Extract the (x, y) coordinate from the center of the cell holding the provided text.  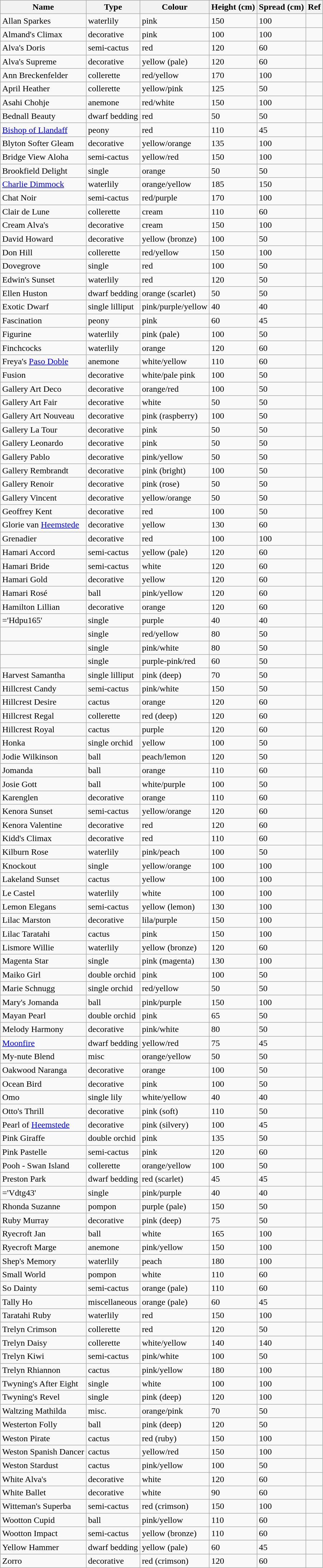
Kidd's Climax (43, 839)
Ruby Murray (43, 1220)
white/pale pink (175, 375)
purple (pale) (175, 1206)
Wootton Cupid (43, 1520)
Exotic Dwarf (43, 307)
Colour (175, 7)
Hamari Rosé (43, 593)
Gallery Art Fair (43, 402)
Knockout (43, 866)
Trelyn Daisy (43, 1343)
April Heather (43, 89)
Pink Pastelle (43, 1152)
Ryecroft Marge (43, 1247)
misc. (113, 1411)
Fascination (43, 320)
purple-pink/red (175, 661)
Glorie van Heemstede (43, 525)
Dovegrove (43, 266)
Honka (43, 743)
Hamari Gold (43, 579)
Pink Giraffe (43, 1138)
Waltzing Mathilda (43, 1411)
Le Castel (43, 893)
Allan Sparkes (43, 21)
Moonfire (43, 1043)
orange (scarlet) (175, 293)
red (deep) (175, 716)
red/white (175, 102)
125 (233, 89)
Weston Stardust (43, 1465)
Maiko Girl (43, 975)
90 (233, 1493)
Ann Breckenfelder (43, 75)
Gallery Vincent (43, 498)
Alva's Supreme (43, 62)
Kilburn Rose (43, 852)
='Hdpu165' (43, 621)
Ocean Bird (43, 1084)
Kenora Sunset (43, 811)
Omo (43, 1097)
pink (raspberry) (175, 416)
Marie Schnugg (43, 988)
Pooh - Swan Island (43, 1166)
Grenadier (43, 539)
Trelyn Crimson (43, 1329)
Pearl of Heemstede (43, 1125)
Gallery Art Deco (43, 389)
My-nute Blend (43, 1057)
Zorro (43, 1561)
red (ruby) (175, 1438)
Witteman's Superba (43, 1506)
Finchcocks (43, 348)
Bridge View Aloha (43, 157)
Josie Gott (43, 784)
Clair de Lune (43, 212)
Small World (43, 1275)
orange/red (175, 389)
peach/lemon (175, 757)
Freya's Paso Doble (43, 361)
Weston Spanish Dancer (43, 1452)
pink/peach (175, 852)
Oakwood Naranga (43, 1070)
165 (233, 1234)
Lemon Elegans (43, 907)
Preston Park (43, 1179)
Otto's Thrill (43, 1111)
Hillcrest Candy (43, 689)
Edwin's Sunset (43, 280)
Blyton Softer Gleam (43, 143)
pink (silvery) (175, 1125)
Kenora Valentine (43, 825)
Jodie Wilkinson (43, 757)
Twyning's After Eight (43, 1384)
Twyning's Revel (43, 1397)
red (scarlet) (175, 1179)
Mary's Jomanda (43, 1002)
Hamilton Lillian (43, 607)
Mayan Pearl (43, 1015)
Karenglen (43, 797)
pink (bright) (175, 471)
peach (175, 1261)
Westerton Folly (43, 1424)
Brookfield Delight (43, 171)
Lakeland Sunset (43, 879)
Ryecroft Jan (43, 1234)
Gallery Renoir (43, 484)
yellow/pink (175, 89)
Trelyn Kiwi (43, 1356)
Spread (cm) (281, 7)
Chat Noir (43, 198)
Lilac Taratahi (43, 934)
Ref (314, 7)
Wootton Impact (43, 1534)
Hillcrest Regal (43, 716)
Almand's Climax (43, 34)
Height (cm) (233, 7)
Taratahi Ruby (43, 1316)
pink (pale) (175, 334)
So Dainty (43, 1288)
Magenta Star (43, 961)
Cream Alva's (43, 225)
Bishop of Llandaff (43, 130)
Gallery Art Nouveau (43, 416)
Asahi Chohje (43, 102)
Rhonda Suzanne (43, 1206)
Weston Pirate (43, 1438)
Don Hill (43, 252)
orange/pink (175, 1411)
Gallery Pablo (43, 457)
Geoffrey Kent (43, 511)
pink (rose) (175, 484)
Type (113, 7)
Shep's Memory (43, 1261)
Harvest Samantha (43, 675)
Fusion (43, 375)
Lilac Marston (43, 920)
white/purple (175, 784)
White Ballet (43, 1493)
yellow (lemon) (175, 907)
pink/purple/yellow (175, 307)
Yellow Hammer (43, 1547)
Trelyn Rhiannon (43, 1370)
Hamari Bride (43, 566)
Gallery Leonardo (43, 443)
185 (233, 184)
Jomanda (43, 770)
65 (233, 1015)
Charlie Dimmock (43, 184)
lila/purple (175, 920)
Alva's Doris (43, 48)
misc (113, 1057)
Ellen Huston (43, 293)
='Vdtg43' (43, 1193)
Figurine (43, 334)
Tally Ho (43, 1302)
Gallery La Tour (43, 430)
Bednall Beauty (43, 116)
miscellaneous (113, 1302)
pink (soft) (175, 1111)
Hillcrest Desire (43, 702)
David Howard (43, 239)
Hillcrest Royal (43, 729)
Gallery Rembrandt (43, 471)
pink (magenta) (175, 961)
Lismore Willie (43, 947)
Melody Harmony (43, 1029)
Name (43, 7)
Hamari Accord (43, 552)
White Alva's (43, 1479)
single lily (113, 1097)
red/purple (175, 198)
